Provide the [x, y] coordinate of the cell's center where the given text is located.  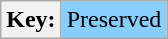
Preserved [114, 20]
Key: [31, 20]
